Extract the (x, y) coordinate from the center of the cell holding the provided text.  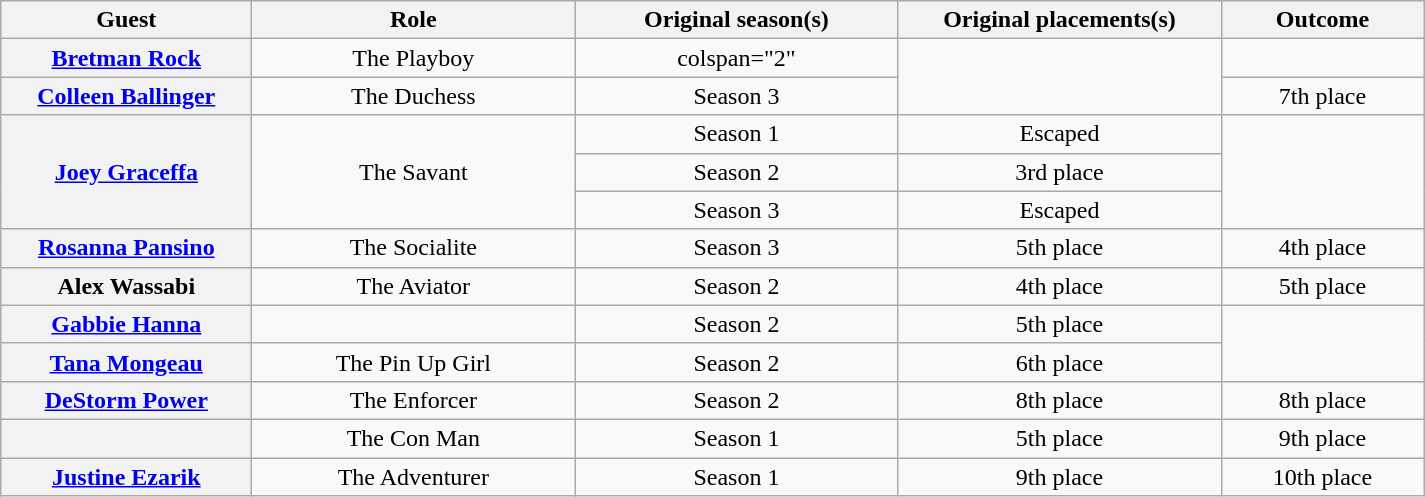
3rd place (1060, 172)
Outcome (1322, 20)
10th place (1322, 477)
The Playboy (414, 58)
Role (414, 20)
The Con Man (414, 438)
Gabbie Hanna (126, 324)
Bretman Rock (126, 58)
Tana Mongeau (126, 362)
Colleen Ballinger (126, 96)
DeStorm Power (126, 400)
Alex Wassabi (126, 286)
6th place (1060, 362)
The Socialite (414, 248)
The Duchess (414, 96)
7th place (1322, 96)
The Enforcer (414, 400)
The Adventurer (414, 477)
Justine Ezarik (126, 477)
Original placements(s) (1060, 20)
The Aviator (414, 286)
colspan="2" (736, 58)
The Savant (414, 172)
Guest (126, 20)
The Pin Up Girl (414, 362)
Rosanna Pansino (126, 248)
Joey Graceffa (126, 172)
Original season(s) (736, 20)
